Pinpoint the cell where the given text exists, returning its (X, Y) midpoint coordinate. 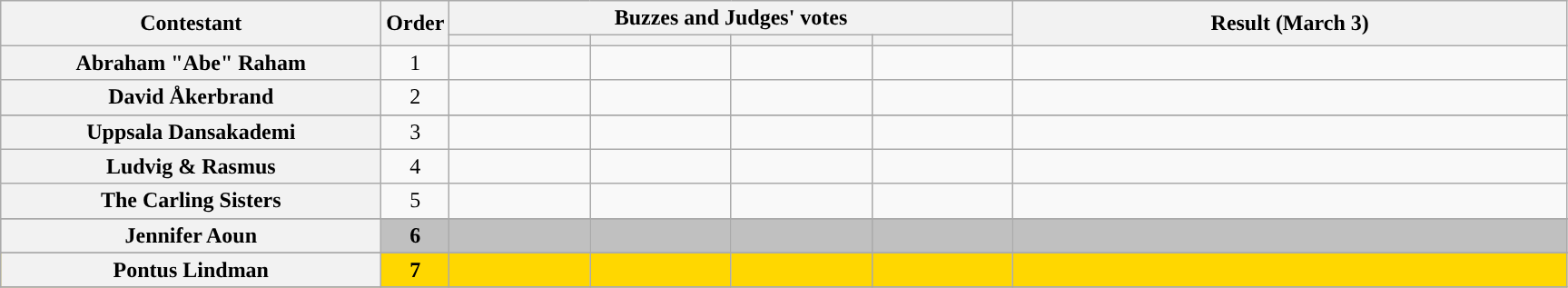
Contestant (191, 24)
Ludvig & Rasmus (191, 166)
Order (416, 24)
5 (416, 201)
3 (416, 132)
6 (416, 235)
Abraham "Abe" Raham (191, 63)
7 (416, 270)
Uppsala Dansakademi (191, 132)
Jennifer Aoun (191, 235)
The Carling Sisters (191, 201)
David Åkerbrand (191, 97)
1 (416, 63)
Pontus Lindman (191, 270)
Buzzes and Judges' votes (731, 18)
4 (416, 166)
2 (416, 97)
Result (March 3) (1289, 24)
